From the cell containing the given text, extract its center point as [x, y] coordinate. 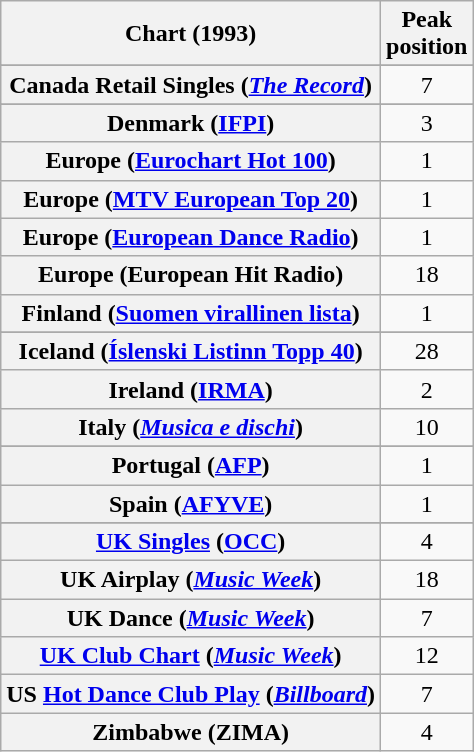
28 [427, 351]
UK Club Chart (Music Week) [191, 656]
Italy (Musica e dischi) [191, 427]
Europe (European Hit Radio) [191, 275]
Canada Retail Singles (The Record) [191, 85]
Denmark (IFPI) [191, 123]
Ireland (IRMA) [191, 389]
10 [427, 427]
Portugal (AFP) [191, 465]
12 [427, 656]
UK Singles (OCC) [191, 542]
Zimbabwe (ZIMA) [191, 732]
Spain (AFYVE) [191, 503]
Europe (Eurochart Hot 100) [191, 161]
3 [427, 123]
Europe (MTV European Top 20) [191, 199]
UK Airplay (Music Week) [191, 580]
US Hot Dance Club Play (Billboard) [191, 694]
2 [427, 389]
Iceland (Íslenski Listinn Topp 40) [191, 351]
Finland (Suomen virallinen lista) [191, 313]
Europe (European Dance Radio) [191, 237]
Peakposition [427, 34]
Chart (1993) [191, 34]
UK Dance (Music Week) [191, 618]
